Pinpoint the cell where the given text exists, returning its [X, Y] midpoint coordinate. 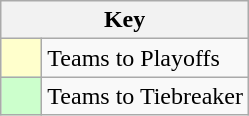
Teams to Tiebreaker [146, 96]
Key [125, 20]
Teams to Playoffs [146, 58]
